From the cell containing the given text, extract its center point as (x, y) coordinate. 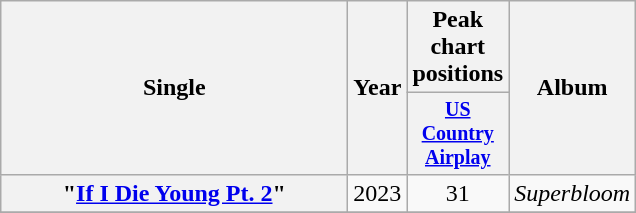
Album (572, 88)
Single (174, 88)
Year (378, 88)
31 (458, 193)
"If I Die Young Pt. 2" (174, 193)
Peak chartpositions (458, 47)
2023 (378, 193)
Superbloom (572, 193)
US Country Airplay (458, 134)
